Detect which cell encompasses the target text, then output its [X, Y] center coordinate. 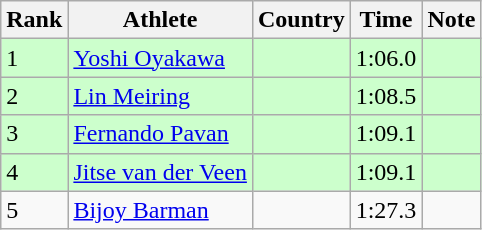
Time [386, 20]
Note [452, 20]
Country [301, 20]
Bijoy Barman [160, 210]
1:08.5 [386, 96]
Fernando Pavan [160, 134]
5 [34, 210]
4 [34, 172]
1:06.0 [386, 58]
1:27.3 [386, 210]
3 [34, 134]
1 [34, 58]
Rank [34, 20]
Athlete [160, 20]
Lin Meiring [160, 96]
2 [34, 96]
Yoshi Oyakawa [160, 58]
Jitse van der Veen [160, 172]
